Output the [X, Y] coordinate of the center of the cell containing the given text.  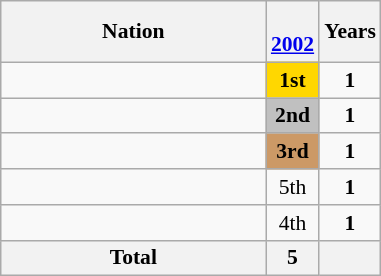
Years [350, 32]
5th [292, 187]
2nd [292, 116]
1st [292, 80]
3rd [292, 152]
Nation [134, 32]
4th [292, 223]
Total [134, 258]
2002 [292, 32]
5 [292, 258]
